Identify which cell holds the provided text, then report its (x, y) central coordinate. 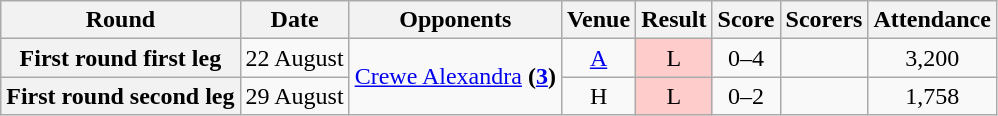
0–2 (746, 96)
29 August (294, 96)
3,200 (932, 58)
Scorers (824, 20)
Result (674, 20)
Score (746, 20)
1,758 (932, 96)
Round (120, 20)
Attendance (932, 20)
0–4 (746, 58)
First round first leg (120, 58)
Opponents (455, 20)
H (598, 96)
First round second leg (120, 96)
Venue (598, 20)
A (598, 58)
Crewe Alexandra (3) (455, 77)
22 August (294, 58)
Date (294, 20)
